Return the [x, y] coordinate for the center point of the cell that contains the specified text.  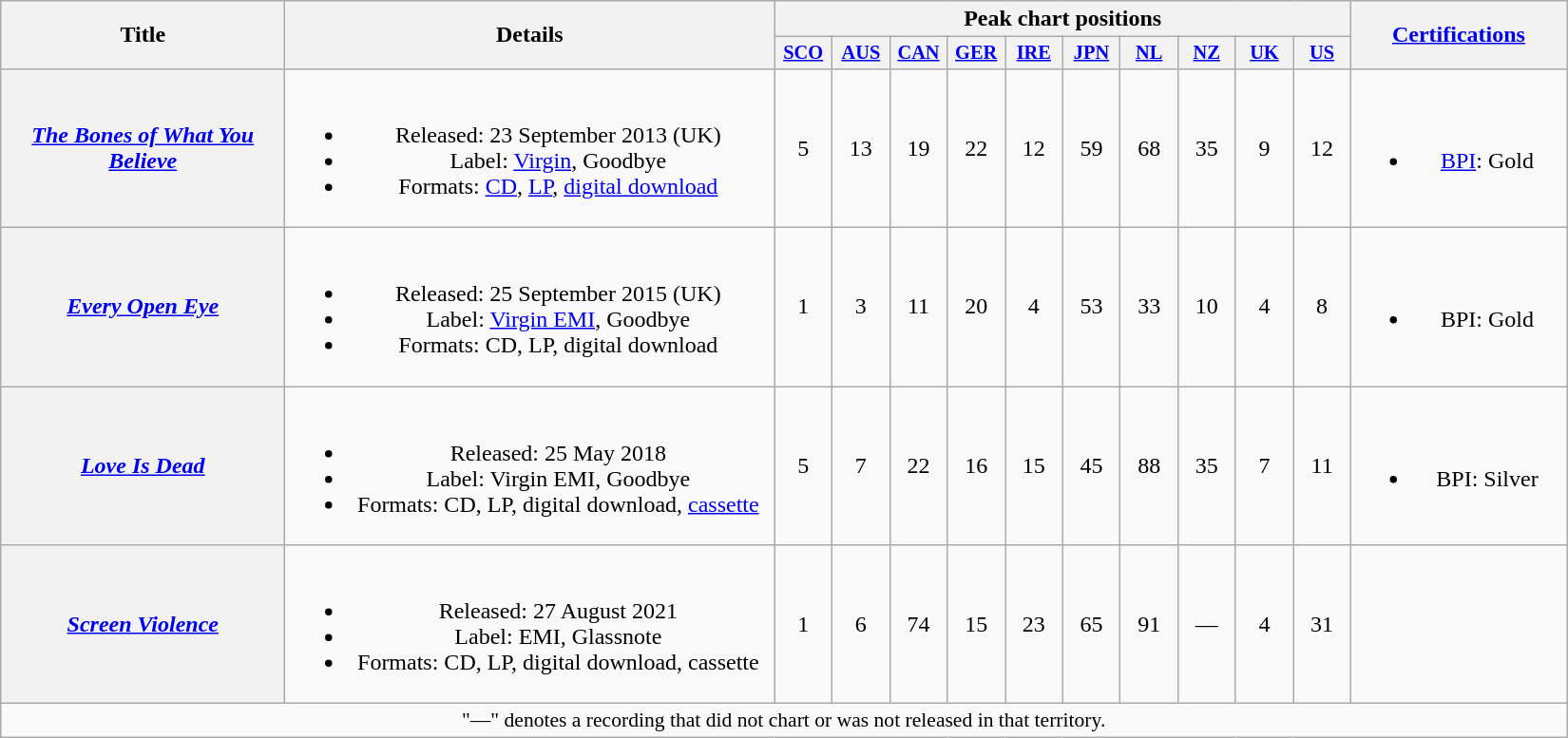
CAN [918, 53]
NL [1150, 53]
8 [1323, 308]
Title [143, 35]
59 [1091, 148]
Screen Violence [143, 625]
Released: 25 May 2018Label: Virgin EMI, GoodbyeFormats: CD, LP, digital download, cassette [530, 465]
3 [861, 308]
GER [977, 53]
20 [977, 308]
Love Is Dead [143, 465]
Peak chart positions [1062, 19]
JPN [1091, 53]
NZ [1207, 53]
31 [1323, 625]
AUS [861, 53]
"—" denotes a recording that did not chart or was not released in that territory. [784, 721]
9 [1264, 148]
Released: 27 August 2021Label: EMI, GlassnoteFormats: CD, LP, digital download, cassette [530, 625]
US [1323, 53]
68 [1150, 148]
IRE [1034, 53]
The Bones of What You Believe [143, 148]
Released: 25 September 2015 (UK)Label: Virgin EMI, GoodbyeFormats: CD, LP, digital download [530, 308]
19 [918, 148]
53 [1091, 308]
— [1207, 625]
Released: 23 September 2013 (UK)Label: Virgin, GoodbyeFormats: CD, LP, digital download [530, 148]
10 [1207, 308]
74 [918, 625]
45 [1091, 465]
65 [1091, 625]
91 [1150, 625]
Details [530, 35]
88 [1150, 465]
SCO [804, 53]
BPI: Silver [1458, 465]
Every Open Eye [143, 308]
33 [1150, 308]
Certifications [1458, 35]
UK [1264, 53]
6 [861, 625]
23 [1034, 625]
13 [861, 148]
16 [977, 465]
